From the cell containing the given text, extract its center point as [X, Y] coordinate. 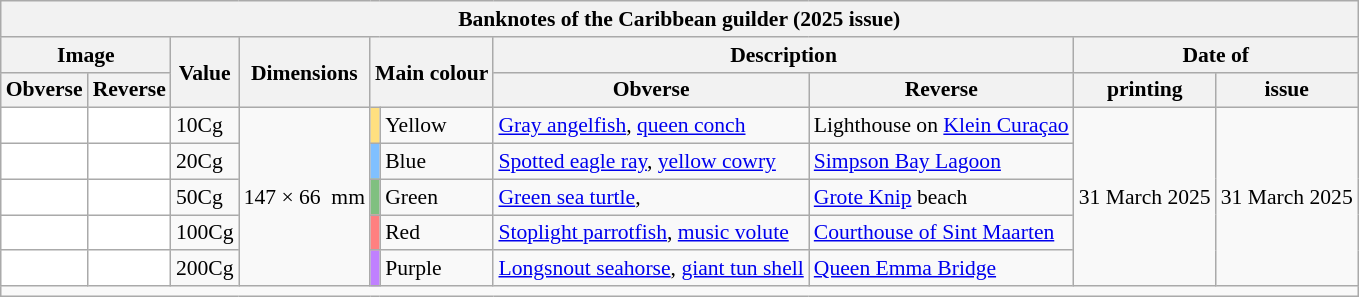
Red [436, 233]
Yellow [436, 126]
Date of [1216, 55]
Banknotes of the Caribbean guilder (2025 issue) [680, 19]
issue [1287, 90]
Purple [436, 269]
Grote Knip beach [942, 197]
printing [1145, 90]
Green sea turtle, [650, 197]
Green [436, 197]
Longsnout seahorse, giant tun shell [650, 269]
10Cg [205, 126]
147 × 66 mm [304, 197]
Gray angelfish, queen conch [650, 126]
200Cg [205, 269]
Queen Emma Bridge [942, 269]
Dimensions [304, 72]
Spotted eagle ray, yellow cowry [650, 162]
Main colour [432, 72]
Stoplight parrotfish, music volute [650, 233]
Blue [436, 162]
50Cg [205, 197]
Courthouse of Sint Maarten [942, 233]
100Cg [205, 233]
Value [205, 72]
Description [783, 55]
Lighthouse on Klein Curaçao [942, 126]
20Cg [205, 162]
Simpson Bay Lagoon [942, 162]
Image [86, 55]
